Detect which cell encompasses the target text, then output its (x, y) center coordinate. 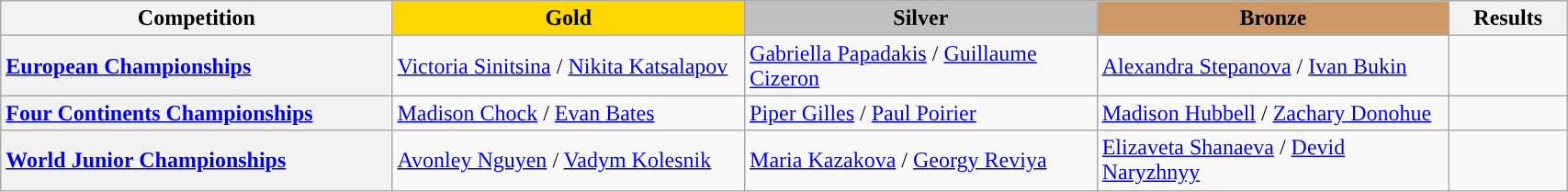
Victoria Sinitsina / Nikita Katsalapov (569, 66)
Bronze (1273, 18)
Avonley Nguyen / Vadym Kolesnik (569, 160)
Alexandra Stepanova / Ivan Bukin (1273, 66)
Four Continents Championships (197, 113)
Maria Kazakova / Georgy Reviya (921, 160)
Results (1508, 18)
Madison Hubbell / Zachary Donohue (1273, 113)
Piper Gilles / Paul Poirier (921, 113)
Madison Chock / Evan Bates (569, 113)
European Championships (197, 66)
Silver (921, 18)
Competition (197, 18)
Gabriella Papadakis / Guillaume Cizeron (921, 66)
Gold (569, 18)
Elizaveta Shanaeva / Devid Naryzhnyy (1273, 160)
World Junior Championships (197, 160)
